Search for the cell housing the specified text and yield its (X, Y) center coordinate. 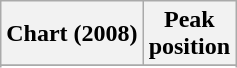
Peakposition (189, 34)
Chart (2008) (72, 34)
